Determine the [x, y] coordinate at the center of the cell enclosing the given text.  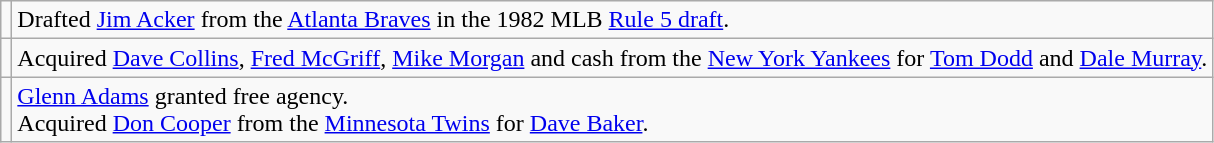
Drafted Jim Acker from the Atlanta Braves in the 1982 MLB Rule 5 draft. [612, 20]
Glenn Adams granted free agency. Acquired Don Cooper from the Minnesota Twins for Dave Baker. [612, 110]
Acquired Dave Collins, Fred McGriff, Mike Morgan and cash from the New York Yankees for Tom Dodd and Dale Murray. [612, 58]
